Search for the cell housing the specified text and yield its (X, Y) center coordinate. 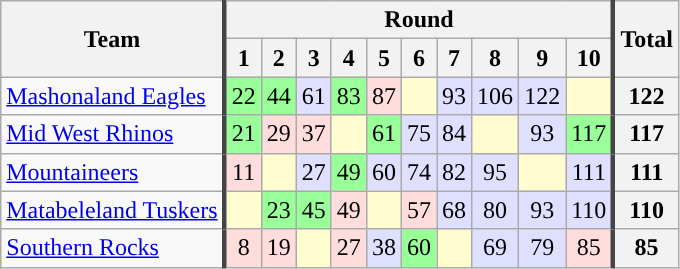
22 (244, 96)
2 (278, 58)
79 (542, 248)
57 (418, 210)
11 (244, 172)
106 (496, 96)
95 (496, 172)
87 (384, 96)
23 (278, 210)
74 (418, 172)
82 (454, 172)
Round (420, 20)
69 (496, 248)
83 (348, 96)
Southern Rocks (113, 248)
4 (348, 58)
45 (314, 210)
9 (542, 58)
80 (496, 210)
37 (314, 134)
19 (278, 248)
3 (314, 58)
6 (418, 58)
68 (454, 210)
29 (278, 134)
84 (454, 134)
1 (244, 58)
38 (384, 248)
5 (384, 58)
10 (590, 58)
Total (646, 39)
21 (244, 134)
75 (418, 134)
44 (278, 96)
Mid West Rhinos (113, 134)
Team (113, 39)
Matabeleland Tuskers (113, 210)
Mashonaland Eagles (113, 96)
7 (454, 58)
Mountaineers (113, 172)
